Search for the cell housing the specified text and yield its [x, y] center coordinate. 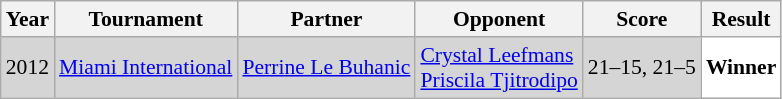
Year [28, 19]
21–15, 21–5 [642, 68]
Tournament [146, 19]
Perrine Le Buhanic [326, 68]
Miami International [146, 68]
Winner [742, 68]
2012 [28, 68]
Partner [326, 19]
Result [742, 19]
Crystal Leefmans Priscila Tjitrodipo [498, 68]
Opponent [498, 19]
Score [642, 19]
